Detect which cell encompasses the target text, then output its [X, Y] center coordinate. 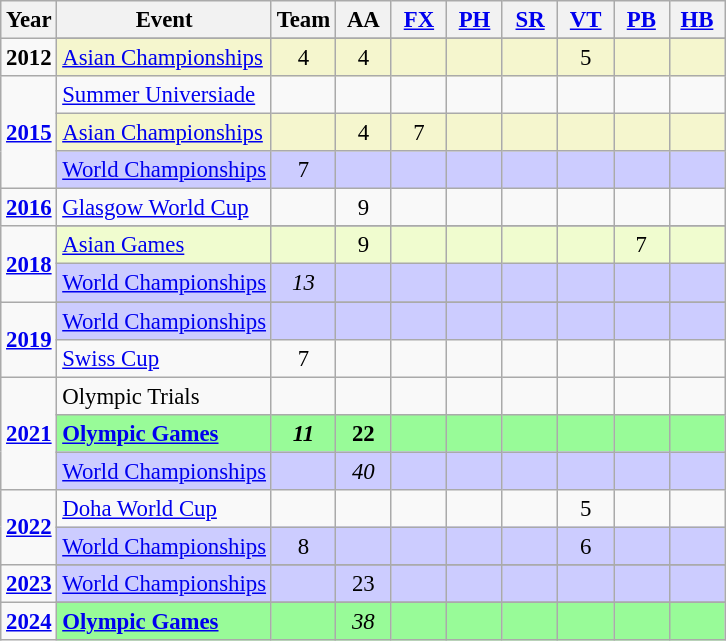
11 [303, 433]
2015 [29, 132]
2022 [29, 528]
PB [642, 20]
Swiss Cup [164, 358]
2012 [29, 58]
2018 [29, 264]
Asian Games [164, 245]
Team [303, 20]
38 [364, 621]
22 [364, 433]
PH [475, 20]
2024 [29, 621]
Summer Universiade [164, 95]
Event [164, 20]
AA [364, 20]
HB [697, 20]
Olympic Trials [164, 396]
8 [303, 546]
6 [586, 546]
Year [29, 20]
40 [364, 471]
FX [419, 20]
2023 [29, 584]
2016 [29, 208]
SR [530, 20]
Glasgow World Cup [164, 208]
VT [586, 20]
2021 [29, 434]
Doha World Cup [164, 509]
2019 [29, 340]
23 [364, 584]
13 [303, 283]
